From the cell containing the given text, extract its center point as [X, Y] coordinate. 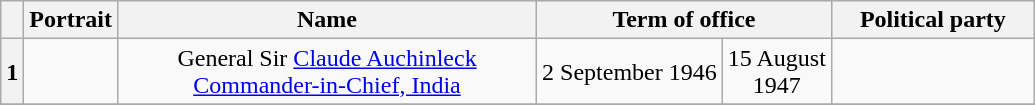
General Sir Claude AuchinleckCommander-in-Chief, India [326, 72]
Name [326, 20]
2 September 1946 [630, 72]
Political party [932, 20]
1 [12, 72]
Portrait [71, 20]
15 August1947 [776, 72]
Term of office [684, 20]
